Provide the [x, y] coordinate of the cell's center where the given text is located.  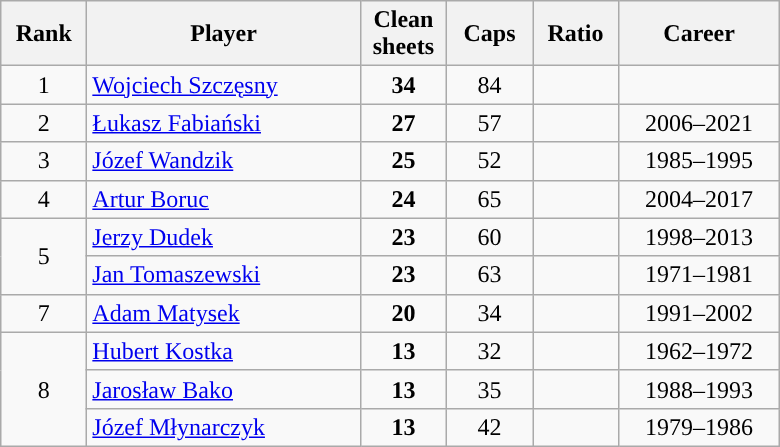
Wojciech Szczęsny [224, 85]
7 [44, 313]
65 [489, 199]
84 [489, 85]
Jarosław Bako [224, 389]
Jan Tomaszewski [224, 275]
Łukasz Fabiański [224, 123]
Józef Młynarczyk [224, 427]
63 [489, 275]
1962–1972 [700, 351]
Adam Matysek [224, 313]
Józef Wandzik [224, 161]
1998–2013 [700, 237]
27 [403, 123]
60 [489, 237]
1988–1993 [700, 389]
1971–1981 [700, 275]
35 [489, 389]
20 [403, 313]
Career [700, 34]
1991–2002 [700, 313]
2006–2021 [700, 123]
Ratio [575, 34]
Caps [489, 34]
57 [489, 123]
1985–1995 [700, 161]
25 [403, 161]
4 [44, 199]
52 [489, 161]
Hubert Kostka [224, 351]
Player [224, 34]
24 [403, 199]
1979–1986 [700, 427]
2 [44, 123]
5 [44, 256]
Clean sheets [403, 34]
3 [44, 161]
1 [44, 85]
Artur Boruc [224, 199]
8 [44, 389]
42 [489, 427]
Jerzy Dudek [224, 237]
32 [489, 351]
2004–2017 [700, 199]
Rank [44, 34]
